Determine the (X, Y) coordinate at the center of the cell enclosing the given text.  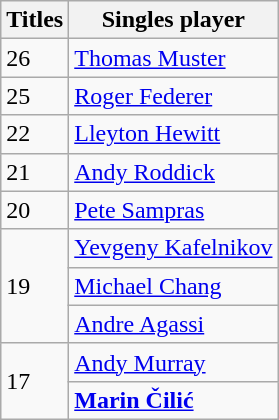
19 (35, 286)
20 (35, 210)
Andy Roddick (174, 172)
Singles player (174, 20)
21 (35, 172)
26 (35, 58)
25 (35, 96)
Marin Čilić (174, 400)
Michael Chang (174, 286)
Roger Federer (174, 96)
Yevgeny Kafelnikov (174, 248)
22 (35, 134)
Andy Murray (174, 362)
Thomas Muster (174, 58)
Titles (35, 20)
17 (35, 381)
Lleyton Hewitt (174, 134)
Andre Agassi (174, 324)
Pete Sampras (174, 210)
